Scan for the cell matching the given text and deliver its [x, y] coordinate at center. 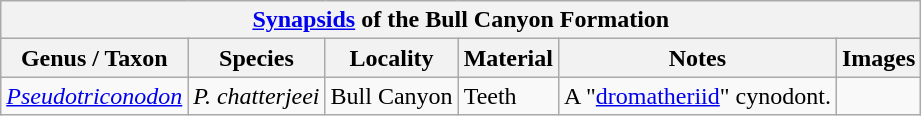
Teeth [508, 96]
Locality [392, 58]
Synapsids of the Bull Canyon Formation [461, 20]
Bull Canyon [392, 96]
P. chatterjeei [256, 96]
Images [878, 58]
Species [256, 58]
Material [508, 58]
Pseudotriconodon [94, 96]
A "dromatheriid" cynodont. [697, 96]
Genus / Taxon [94, 58]
Notes [697, 58]
